Return the [X, Y] coordinate for the center point of the cell that contains the specified text.  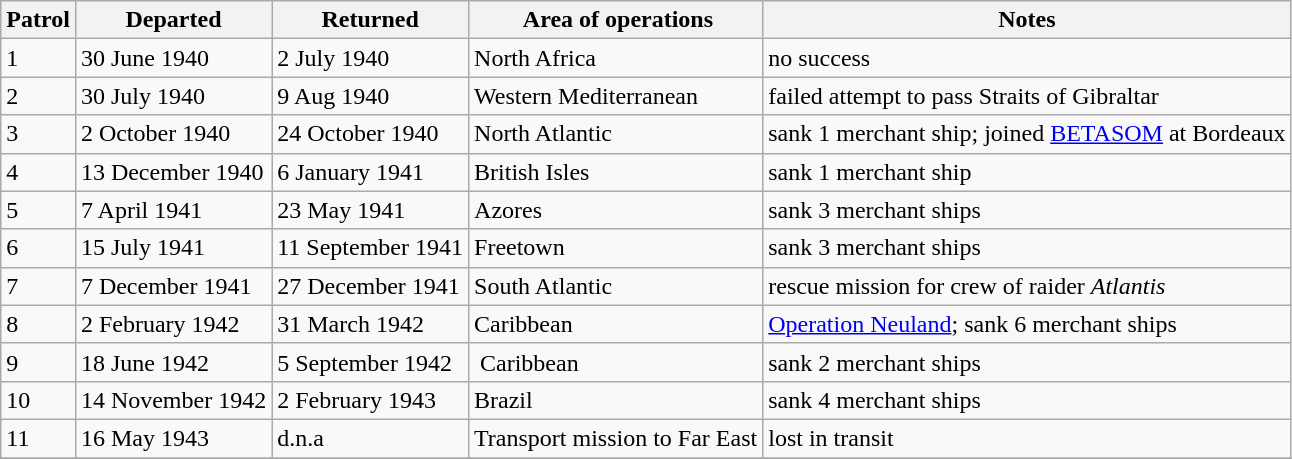
24 October 1940 [370, 134]
sank 4 merchant ships [1027, 400]
rescue mission for crew of raider Atlantis [1027, 286]
2 February 1943 [370, 400]
31 March 1942 [370, 324]
11 September 1941 [370, 248]
Western Mediterranean [616, 96]
9 Aug 1940 [370, 96]
Azores [616, 210]
2 October 1940 [173, 134]
15 July 1941 [173, 248]
3 [38, 134]
2 [38, 96]
23 May 1941 [370, 210]
5 September 1942 [370, 362]
27 December 1941 [370, 286]
6 [38, 248]
2 February 1942 [173, 324]
sank 1 merchant ship; joined BETASOM at Bordeaux [1027, 134]
Area of operations [616, 20]
16 May 1943 [173, 438]
British Isles [616, 172]
7 April 1941 [173, 210]
7 December 1941 [173, 286]
Notes [1027, 20]
Transport mission to Far East [616, 438]
sank 1 merchant ship [1027, 172]
Freetown [616, 248]
no success [1027, 58]
8 [38, 324]
sank 2 merchant ships [1027, 362]
North Africa [616, 58]
30 June 1940 [173, 58]
5 [38, 210]
Departed [173, 20]
d.n.a [370, 438]
14 November 1942 [173, 400]
18 June 1942 [173, 362]
North Atlantic [616, 134]
4 [38, 172]
6 January 1941 [370, 172]
1 [38, 58]
10 [38, 400]
2 July 1940 [370, 58]
13 December 1940 [173, 172]
lost in transit [1027, 438]
9 [38, 362]
7 [38, 286]
Operation Neuland; sank 6 merchant ships [1027, 324]
30 July 1940 [173, 96]
11 [38, 438]
Brazil [616, 400]
South Atlantic [616, 286]
Returned [370, 20]
failed attempt to pass Straits of Gibraltar [1027, 96]
Patrol [38, 20]
